From the cell containing the given text, extract its center point as (x, y) coordinate. 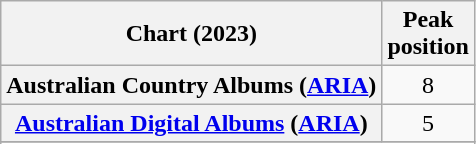
Peakposition (428, 34)
Australian Country Albums (ARIA) (192, 85)
Australian Digital Albums (ARIA) (192, 123)
8 (428, 85)
Chart (2023) (192, 34)
5 (428, 123)
